Return the (X, Y) coordinate for the center point of the cell that contains the specified text.  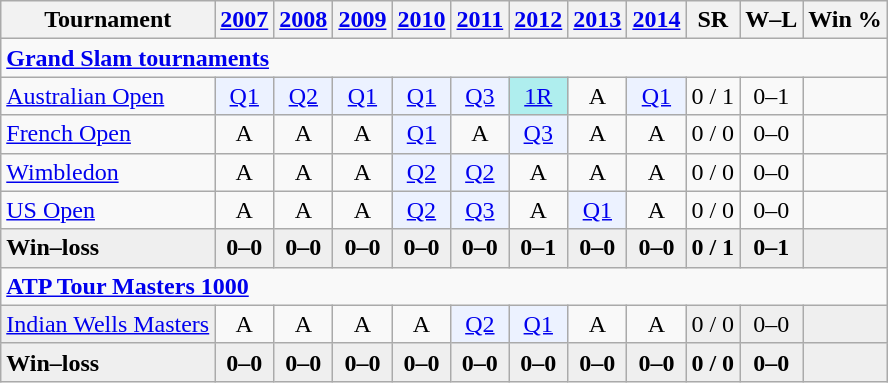
2010 (422, 20)
2014 (656, 20)
ATP Tour Masters 1000 (444, 286)
Tournament (108, 20)
1R (538, 96)
W–L (772, 20)
2011 (480, 20)
2007 (244, 20)
2012 (538, 20)
US Open (108, 210)
2013 (598, 20)
2008 (304, 20)
Win % (846, 20)
Australian Open (108, 96)
French Open (108, 134)
Indian Wells Masters (108, 324)
2009 (362, 20)
SR (713, 20)
Wimbledon (108, 172)
Grand Slam tournaments (444, 58)
